Identify which cell holds the provided text, then report its (x, y) central coordinate. 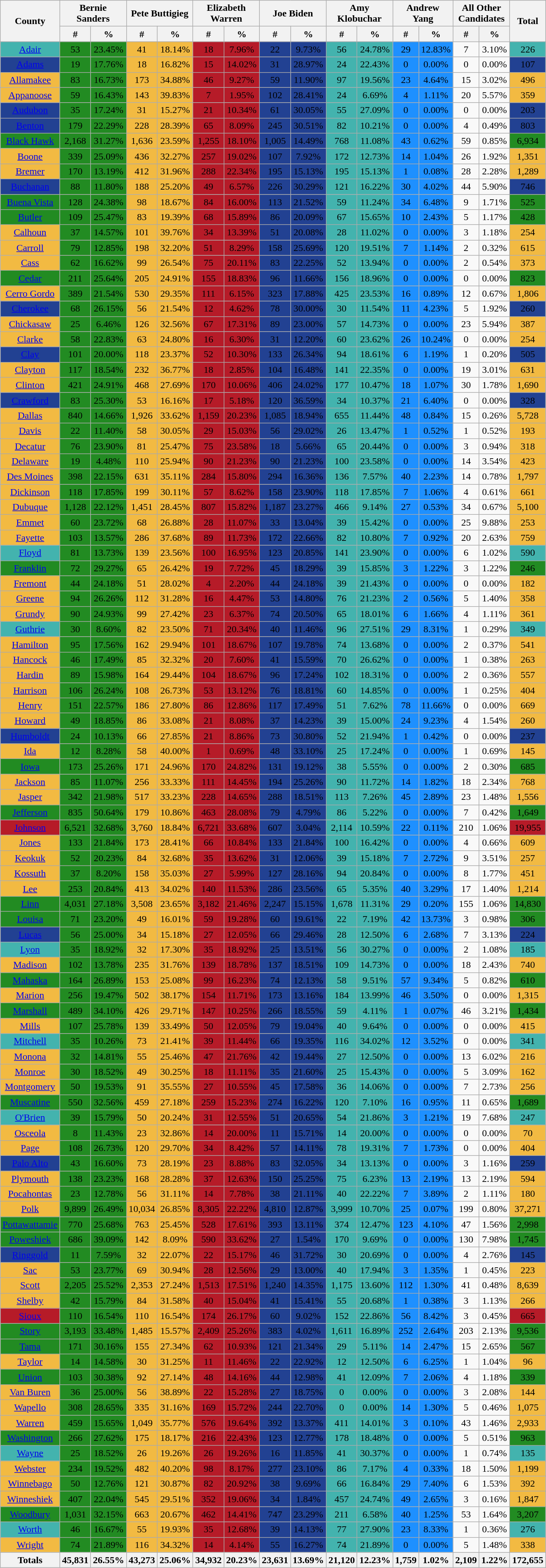
15.80% (241, 477)
County (30, 21)
28.97% (309, 65)
8,305 (208, 1209)
30.29% (309, 186)
11.80% (108, 186)
127 (275, 873)
1,745 (528, 1240)
7.62% (375, 706)
7.10% (375, 1102)
15.85% (375, 568)
2,409 (208, 1331)
352 (208, 1499)
6.15% (241, 293)
Jackson (30, 782)
32.27% (175, 156)
19.35% (309, 1041)
8.31% (436, 629)
1,175 (342, 1285)
18.85% (108, 721)
Chickasaw (30, 324)
14.02% (241, 65)
205 (142, 278)
131 (275, 767)
13.19% (108, 171)
1.14% (436, 248)
13.00% (309, 1270)
Pottawattamie (30, 1224)
Humboldt (30, 736)
Page (30, 1148)
15.57% (175, 1331)
237 (528, 736)
30.16% (108, 1346)
1.82% (436, 782)
8,639 (528, 1285)
669 (528, 706)
1,513 (208, 1285)
277 (275, 1469)
29.46% (309, 935)
15.15% (309, 904)
31.76% (175, 965)
3.21% (495, 1011)
3,760 (142, 827)
Lee (30, 888)
22.15% (108, 477)
1.35% (436, 1270)
0.82% (495, 980)
3.89% (436, 1194)
2.68% (436, 935)
16.48% (309, 370)
1,199 (528, 1469)
6.37% (241, 614)
1.25% (436, 1514)
194 (275, 782)
25.06% (175, 1560)
17.56% (108, 644)
Greene (30, 599)
13.99% (375, 995)
22.34% (241, 171)
Adams (30, 65)
20.65% (309, 1117)
31.25% (175, 1362)
31.28% (175, 599)
1,451 (142, 507)
156 (342, 278)
1.13% (495, 1301)
0.84% (436, 415)
185 (528, 950)
Lyon (30, 950)
30.38% (108, 1377)
11.72% (375, 782)
9.34% (436, 980)
Monona (30, 1056)
2,205 (75, 1285)
3.04% (309, 827)
0.85% (495, 141)
5.99% (241, 873)
Adair (30, 49)
607 (275, 827)
13.68% (375, 644)
130 (466, 1240)
1,289 (528, 171)
144 (528, 1392)
Appanoose (30, 95)
0.51% (495, 1438)
92 (142, 1377)
Jones (30, 843)
3,207 (528, 1514)
4.79% (309, 812)
576 (208, 1423)
33.48% (108, 1331)
Hancock (30, 660)
Woodbury (30, 1514)
223 (528, 1270)
Worth (30, 1530)
2.76% (495, 1255)
2.73% (495, 1087)
525 (528, 202)
14.06% (375, 1087)
151 (75, 706)
482 (142, 1469)
1,797 (528, 477)
0.53% (436, 507)
17.31% (241, 324)
407 (75, 1499)
9.27% (241, 80)
Sioux (30, 1316)
Grundy (30, 614)
Elizabeth Warren (226, 14)
39.83% (175, 95)
31.11% (175, 1194)
15.17% (241, 1255)
Buchanan (30, 186)
154 (208, 995)
Dickinson (30, 492)
545 (142, 1499)
5.11% (375, 1346)
Audubon (30, 110)
15.89% (241, 217)
349 (528, 629)
1.19% (436, 354)
1,255 (208, 141)
152 (342, 1316)
31.16% (175, 1407)
10.47% (375, 385)
387 (528, 324)
7.40% (436, 1484)
6,721 (208, 827)
Hamilton (30, 644)
23.53% (375, 293)
Harrison (30, 690)
0.32% (495, 248)
13.78% (108, 965)
10 (406, 217)
11.24% (375, 202)
423 (528, 461)
7.92% (309, 156)
19.52% (108, 1469)
235 (142, 965)
10.34% (241, 110)
9.64% (375, 1026)
963 (528, 1438)
328 (528, 400)
30.51% (309, 125)
11.54% (375, 309)
14.65% (241, 797)
11.08% (375, 141)
6.02% (495, 1056)
31.58% (175, 1301)
21.41% (175, 1041)
Allamakee (30, 80)
29.02% (309, 431)
19.02% (241, 156)
Plymouth (30, 1178)
557 (528, 675)
182 (528, 583)
27.90% (375, 1530)
32.86% (175, 1133)
3.01% (495, 370)
7.17% (375, 1469)
1,636 (142, 141)
16.67% (108, 1530)
16.42% (375, 843)
11.73% (241, 538)
31.27% (108, 141)
489 (75, 1011)
14.58% (108, 1362)
Boone (30, 156)
11.43% (108, 1133)
25.68% (108, 1224)
38.17% (175, 995)
8.86% (241, 736)
188 (142, 186)
0.10% (436, 1423)
16.82% (175, 65)
0.65% (495, 1102)
770 (75, 1224)
10.86% (175, 812)
15.04% (241, 1301)
0.92% (436, 538)
14.85% (375, 690)
12.20% (309, 339)
39.09% (108, 1240)
19.64% (241, 1423)
759 (528, 538)
2.63% (495, 538)
9.02% (309, 1316)
30.27% (375, 950)
26.42% (175, 568)
24.02% (309, 385)
16.84% (375, 1484)
Webster (30, 1469)
31.72% (309, 1255)
244 (275, 1407)
1,678 (342, 904)
19.93% (175, 1530)
425 (342, 293)
29.27% (108, 568)
655 (342, 415)
342 (75, 797)
294 (275, 477)
11.02% (375, 233)
16.23% (241, 980)
193 (528, 431)
4,031 (75, 904)
77 (342, 1530)
184 (342, 995)
22.83% (108, 339)
0.30% (495, 767)
2,109 (466, 1560)
169 (208, 1407)
20.11% (241, 263)
29.94% (175, 644)
412 (142, 171)
Clarke (30, 339)
8.88% (241, 1163)
33.33% (175, 782)
12.98% (309, 1377)
9.73% (309, 49)
26.62% (375, 660)
1,049 (142, 1423)
32.15% (108, 1514)
Bremer (30, 171)
5.18% (241, 400)
18.10% (241, 141)
Winneshiek (30, 1499)
31.96% (175, 171)
389 (75, 293)
7.72% (241, 568)
26.17% (241, 1316)
15.00% (375, 721)
26.24% (108, 690)
18.48% (375, 1438)
12.13% (309, 980)
18.55% (309, 1011)
19.39% (175, 217)
13.37% (309, 1423)
462 (208, 1514)
6.57% (241, 186)
1.53% (495, 1484)
19.28% (241, 919)
1,085 (275, 415)
12.55% (241, 1117)
16.16% (175, 400)
0.49% (495, 125)
11.53% (241, 888)
All Other Candidates (481, 14)
13.51% (309, 950)
12.87% (309, 1209)
27.14% (175, 1377)
12.77% (309, 1438)
Mahaska (30, 980)
2.47% (436, 1346)
106 (75, 690)
Warren (30, 1423)
34.32% (175, 1545)
9.14% (375, 507)
Davis (30, 431)
505 (528, 354)
5,728 (528, 415)
174 (208, 1316)
232 (142, 370)
23.45% (108, 49)
10.84% (241, 843)
33.49% (175, 1026)
153 (142, 980)
1,315 (528, 995)
7.60% (241, 660)
24.96% (175, 767)
25.08% (175, 980)
Wayne (30, 1453)
15.43% (375, 1072)
26.89% (108, 980)
Clay (30, 354)
Guthrie (30, 629)
22.70% (309, 1407)
Pete Buttigieg (160, 14)
530 (142, 293)
135 (528, 1453)
72 (75, 568)
24.78% (375, 49)
126 (142, 324)
373 (528, 263)
2.23% (436, 477)
5.94% (495, 324)
8.28% (108, 751)
13.60% (375, 1285)
234 (75, 1469)
406 (275, 385)
26.54% (175, 263)
411 (342, 1423)
18.01% (375, 614)
451 (528, 873)
1.17% (495, 217)
26.15% (108, 309)
358 (528, 599)
30.00% (309, 309)
Floyd (30, 553)
18.78% (241, 965)
45,831 (75, 1560)
18.96% (375, 278)
Total (528, 21)
7.26% (375, 797)
5.66% (309, 446)
252 (406, 1331)
19.06% (241, 1499)
Linn (30, 904)
14.45% (241, 782)
Wright (30, 1545)
30.80% (309, 736)
20.69% (375, 1255)
27.34% (175, 1346)
1.07% (436, 385)
Andrew Yang (423, 14)
17.94% (375, 1270)
1.46% (495, 1423)
Hardin (30, 675)
15.82% (241, 507)
Shelby (30, 1301)
28.02% (175, 583)
14,830 (528, 904)
1.95% (241, 95)
8.20% (108, 873)
14.80% (309, 599)
746 (528, 186)
663 (142, 1514)
18.75% (309, 1392)
95 (75, 644)
7.59% (108, 1255)
14.11% (309, 1148)
12.06% (309, 858)
1,434 (528, 1011)
23.65% (175, 904)
6.25% (436, 1362)
12.23% (375, 1560)
23.62% (375, 339)
39.76% (175, 233)
415 (528, 1026)
686 (75, 1240)
19.53% (108, 1087)
Ida (30, 751)
10.25% (241, 1011)
Totals (30, 1560)
12.85% (108, 248)
Union (30, 1377)
609 (528, 843)
0.74% (495, 1453)
245 (275, 125)
40.20% (175, 1469)
13.62% (241, 858)
19.56% (375, 80)
541 (528, 644)
18.94% (309, 415)
33.10% (309, 751)
2.28% (495, 171)
25.78% (108, 1026)
8.08% (241, 721)
Kossuth (30, 873)
178 (342, 1438)
22.29% (108, 125)
198 (142, 248)
24.38% (108, 202)
1,128 (75, 507)
341 (528, 1041)
1.71% (495, 202)
147 (208, 1011)
54 (342, 1117)
Buena Vista (30, 202)
9.23% (436, 721)
747 (275, 1514)
88 (75, 186)
15.27% (175, 110)
43,273 (142, 1560)
10.13% (108, 736)
306 (528, 919)
23.77% (108, 1270)
25.09% (108, 156)
142 (142, 1240)
28.16% (309, 873)
Amy Klobuchar (360, 14)
502 (142, 995)
28.28% (175, 1178)
34.10% (108, 1011)
0.48% (495, 1285)
6,934 (528, 141)
517 (142, 797)
3.13% (495, 935)
3,508 (142, 904)
28.19% (175, 1163)
1,214 (528, 888)
5.90% (495, 186)
2,933 (528, 1423)
1.56% (495, 1224)
18.17% (175, 1438)
383 (275, 1331)
30.25% (175, 1072)
27.62% (108, 1438)
16.95% (241, 553)
32.20% (175, 248)
7.98% (495, 1240)
23.27% (309, 507)
33.08% (175, 721)
1.64% (495, 1514)
20.34% (241, 629)
10.37% (375, 400)
26.26% (108, 599)
Emmet (30, 522)
32.05% (309, 1163)
Poweshiek (30, 1240)
27.51% (375, 629)
11.71% (241, 995)
17.30% (175, 950)
19.31% (375, 1148)
Sac (30, 1270)
12.76% (108, 1484)
17.88% (309, 293)
20.09% (309, 217)
Dubuque (30, 507)
12.56% (241, 1270)
11.11% (241, 1072)
5.35% (375, 888)
550 (75, 1102)
10.59% (375, 827)
2,114 (342, 827)
466 (342, 507)
665 (528, 1316)
421 (75, 385)
0.25% (495, 690)
21.76% (241, 1056)
224 (528, 935)
2,168 (75, 141)
0.89% (436, 293)
361 (528, 614)
1,159 (208, 415)
Clinton (30, 385)
21.43% (375, 583)
2.06% (436, 1377)
0.37% (495, 644)
23.50% (175, 629)
Ringgold (30, 1255)
4.14% (241, 1545)
14.35% (309, 1285)
9.51% (375, 980)
14.16% (241, 1377)
1,240 (275, 1285)
186 (142, 706)
50.64% (108, 812)
34.88% (175, 80)
323 (275, 293)
13.16% (309, 995)
13.47% (375, 431)
Des Moines (30, 477)
4.64% (436, 80)
5.22% (375, 812)
25.46% (175, 1056)
Fayette (30, 538)
6.69% (375, 95)
3,182 (208, 904)
14.81% (108, 1056)
12.78% (108, 1194)
7.57% (375, 477)
Louisa (30, 919)
25.94% (175, 461)
20.67% (175, 1514)
8.60% (108, 629)
20.08% (309, 233)
2.72% (436, 858)
21.60% (309, 1072)
17.61% (241, 1224)
22.86% (375, 1316)
14.23% (309, 721)
Cass (30, 263)
1,556 (528, 797)
835 (75, 812)
23.37% (175, 354)
35.11% (175, 477)
247 (528, 1117)
457 (342, 1499)
1.66% (436, 614)
27.42% (175, 614)
Monroe (30, 1072)
1,351 (528, 156)
Tama (30, 1346)
436 (142, 156)
14.66% (108, 415)
25.45% (175, 1224)
263 (528, 660)
30.37% (375, 1453)
496 (528, 80)
Mitchell (30, 1041)
27.69% (175, 385)
24.93% (108, 614)
63 (142, 339)
2,353 (142, 1285)
69 (142, 1270)
Jefferson (30, 812)
12.09% (375, 1377)
18.84% (175, 827)
Iowa (30, 767)
210 (466, 827)
19.78% (309, 644)
13.57% (108, 538)
21.98% (108, 797)
0.80% (495, 1209)
19.51% (375, 248)
1.08% (495, 950)
4.47% (241, 599)
1.84% (309, 1499)
Montgomery (30, 1087)
2.85% (241, 370)
0.78% (495, 477)
12.73% (375, 156)
9,899 (75, 1209)
13.11% (309, 1224)
1,690 (528, 385)
27.09% (375, 110)
Delaware (30, 461)
14.57% (108, 233)
4.23% (436, 309)
22.57% (108, 706)
29.35% (175, 293)
4.62% (241, 309)
0.26% (495, 415)
Benton (30, 125)
338 (528, 1545)
428 (528, 217)
1,649 (528, 812)
23.59% (175, 141)
2,998 (528, 1224)
24.82% (241, 767)
18.54% (108, 370)
Muscatine (30, 1102)
6.46% (108, 324)
413 (142, 888)
13.39% (241, 233)
16.01% (175, 919)
36.77% (175, 370)
35.03% (175, 873)
15.98% (108, 675)
374 (342, 1224)
3.29% (436, 888)
37.68% (175, 538)
177 (342, 385)
33 (275, 522)
22.07% (175, 1255)
17.58% (309, 1087)
763 (142, 1224)
5.55% (375, 767)
16.60% (108, 1163)
25.52% (108, 1285)
23.29% (309, 1514)
393 (275, 1224)
Palo Alto (30, 1163)
Franklin (30, 568)
18.81% (309, 690)
97 (342, 80)
29.71% (175, 1011)
15.28% (241, 1392)
13.13% (375, 1163)
Polk (30, 1209)
Calhoun (30, 233)
16.27% (309, 1545)
19.61% (309, 919)
1,806 (528, 293)
0.33% (436, 1469)
3.50% (436, 995)
11.40% (108, 431)
17.51% (241, 1285)
Howard (30, 721)
11.85% (309, 1453)
138 (75, 1178)
7.78% (241, 1194)
11.90% (309, 80)
25.30% (108, 400)
615 (528, 248)
Crawford (30, 400)
1,847 (528, 1499)
10.93% (241, 1346)
3,193 (75, 1331)
16.89% (375, 1331)
22.25% (309, 263)
21.11% (309, 1194)
Wapello (30, 1407)
Decatur (30, 446)
0.08% (436, 171)
21.94% (375, 736)
7.19% (375, 919)
Lucas (30, 935)
37,271 (528, 1209)
26.88% (175, 522)
10.26% (108, 1041)
1.16% (495, 1163)
61 (275, 110)
168 (142, 1178)
9.88% (495, 522)
21.86% (375, 1117)
1,926 (142, 415)
10.21% (375, 125)
11.31% (375, 904)
40.00% (175, 751)
Johnson (30, 827)
22.12% (108, 507)
308 (75, 1407)
2.20% (241, 583)
21.46% (241, 904)
12.86% (241, 706)
1,075 (528, 1407)
1.78% (495, 385)
19.12% (309, 767)
4.48% (108, 461)
38.89% (175, 1392)
1,485 (142, 1331)
0.98% (495, 919)
10.80% (375, 538)
19.47% (108, 995)
15.03% (241, 431)
35.77% (175, 1423)
0.94% (495, 446)
23.00% (309, 324)
10.55% (241, 1087)
Marion (30, 995)
O'Brien (30, 1117)
1,005 (275, 141)
175 (142, 1438)
28.45% (175, 507)
3.09% (495, 1072)
2.13% (495, 1331)
16.62% (108, 263)
Madison (30, 965)
0.62% (436, 141)
15.72% (241, 1407)
26.49% (108, 1209)
2.64% (436, 1331)
30.94% (175, 1270)
0.46% (495, 1407)
22.35% (375, 370)
6.58% (375, 1514)
12.68% (241, 1530)
567 (528, 1346)
14.41% (241, 1514)
21,120 (342, 1560)
28.65% (108, 1407)
2.08% (495, 1392)
32.32% (175, 660)
33.23% (175, 797)
Story (30, 1331)
6.40% (436, 400)
1.21% (436, 1117)
21.52% (309, 202)
180 (528, 1194)
1.77% (495, 873)
143 (142, 95)
4.10% (436, 1224)
823 (528, 278)
23.20% (108, 919)
17.76% (108, 65)
30.11% (175, 492)
27.85% (175, 736)
22.66% (309, 538)
14.49% (309, 141)
20.85% (309, 553)
19,955 (528, 827)
Taylor (30, 1362)
359 (528, 95)
Jasper (30, 797)
137 (275, 965)
Osceola (30, 1133)
22.04% (108, 1499)
19.44% (309, 1056)
661 (528, 492)
14.13% (309, 1530)
8.17% (241, 1469)
24.74% (375, 1499)
Bernie Sanders (93, 14)
426 (142, 1011)
7.96% (241, 49)
Black Hawk (30, 141)
23.23% (108, 1178)
22.92% (309, 1362)
Van Buren (30, 1392)
25.64% (108, 278)
12.83% (436, 49)
8.29% (241, 248)
528 (208, 1224)
20.68% (375, 1301)
172,655 (528, 1560)
Joe Biden (293, 14)
6.48% (436, 202)
140 (208, 888)
398 (75, 477)
0.66% (495, 843)
150 (275, 1178)
13.04% (309, 522)
20.50% (309, 614)
25.25% (309, 1178)
Pocahontas (30, 1194)
15.71% (309, 1133)
Cedar (30, 278)
Mills (30, 1026)
13.69% (309, 1560)
15.23% (241, 1102)
26.85% (175, 1209)
3.02% (495, 80)
276 (528, 1530)
274 (275, 1102)
23.72% (108, 522)
0.61% (495, 492)
Henry (30, 706)
20.44% (375, 446)
318 (528, 446)
284 (208, 477)
23.10% (309, 1469)
34,932 (208, 1560)
30.87% (175, 1484)
Scott (30, 1285)
12.47% (375, 1224)
3.52% (436, 1041)
4.11% (375, 1011)
24.80% (175, 339)
Cherokee (30, 309)
25.69% (309, 248)
Winnebago (30, 1484)
16.36% (309, 477)
18.29% (309, 568)
15.42% (375, 522)
10.06% (241, 385)
91 (142, 1087)
35.55% (175, 1087)
0.54% (495, 263)
463 (208, 812)
10.70% (375, 1209)
16.43% (108, 95)
Butler (30, 217)
6.30% (241, 339)
4,810 (275, 1209)
594 (528, 1178)
0.95% (436, 1102)
803 (528, 125)
28.39% (175, 125)
27.24% (175, 1285)
18.31% (375, 675)
29.51% (175, 1499)
5.57% (495, 95)
1,031 (75, 1514)
3,999 (342, 1209)
19.04% (309, 1026)
26.34% (309, 354)
Marshall (30, 1011)
Clayton (30, 370)
20.92% (241, 1484)
Washington (30, 1438)
16.00% (241, 202)
18.61% (375, 354)
16.73% (108, 80)
807 (208, 507)
Carroll (30, 248)
36.59% (309, 400)
25.20% (175, 186)
3.10% (495, 49)
0.11% (436, 827)
26.55% (108, 1560)
Dallas (30, 415)
1.50% (495, 1469)
840 (75, 415)
610 (528, 980)
2.89% (436, 797)
1,689 (528, 1102)
2.34% (495, 782)
18.14% (175, 49)
6.23% (375, 1178)
246 (528, 568)
29.44% (175, 675)
12.63% (241, 1178)
13.94% (375, 263)
27.80% (175, 706)
28.08% (241, 812)
8.33% (436, 1530)
15.59% (309, 660)
Keokuk (30, 858)
3.54% (495, 461)
18.83% (241, 278)
10,034 (142, 1209)
136 (342, 477)
29.70% (175, 1148)
0.29% (495, 629)
7.68% (495, 1117)
15.41% (309, 1301)
21.34% (309, 1346)
468 (142, 385)
0.56% (436, 599)
3.51% (495, 858)
1,187 (275, 507)
5,100 (528, 507)
685 (528, 767)
0.16% (495, 1499)
6,521 (75, 827)
10.24% (436, 339)
23,631 (275, 1560)
9,536 (528, 1331)
14.01% (375, 1423)
13.12% (241, 690)
8.62% (241, 492)
Fremont (30, 583)
10.30% (241, 354)
1,759 (406, 1560)
1,611 (342, 1331)
1.73% (436, 1148)
Cerro Gordo (30, 293)
33.68% (241, 827)
740 (528, 965)
335 (142, 1407)
2,247 (275, 904)
20.24% (175, 1117)
128 (75, 202)
